Locate the cell with the specified text and output its (x, y) center coordinate. 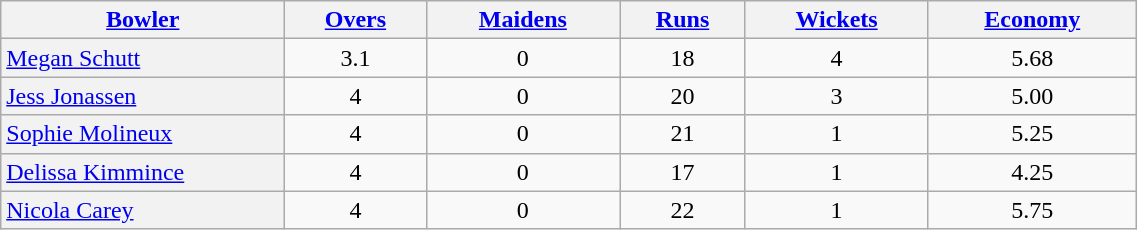
20 (683, 96)
4.25 (1032, 172)
Megan Schutt (143, 58)
Nicola Carey (143, 210)
5.25 (1032, 134)
5.75 (1032, 210)
Runs (683, 20)
Jess Jonassen (143, 96)
18 (683, 58)
Bowler (143, 20)
Economy (1032, 20)
3 (836, 96)
Wickets (836, 20)
17 (683, 172)
Delissa Kimmince (143, 172)
22 (683, 210)
3.1 (356, 58)
5.68 (1032, 58)
Maidens (523, 20)
Sophie Molineux (143, 134)
5.00 (1032, 96)
21 (683, 134)
Overs (356, 20)
